Provide the [x, y] coordinate of the cell's center where the given text is located.  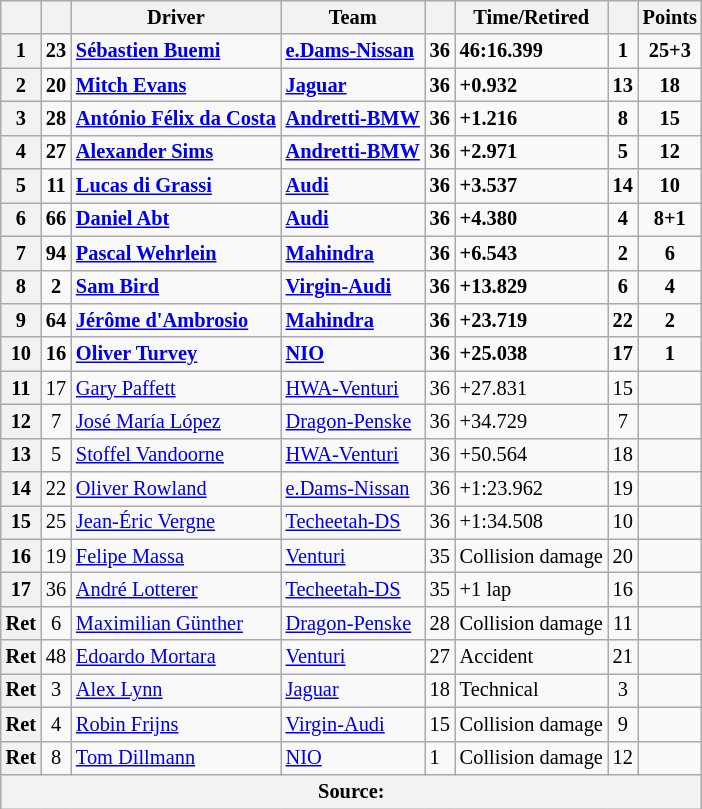
+13.829 [532, 287]
+1:34.508 [532, 522]
94 [56, 253]
+34.729 [532, 421]
Mitch Evans [176, 85]
48 [56, 657]
Source: [352, 791]
Alexander Sims [176, 152]
+0.932 [532, 85]
+1.216 [532, 118]
José María López [176, 421]
Gary Paffett [176, 388]
21 [623, 657]
+3.537 [532, 186]
Edoardo Mortara [176, 657]
23 [56, 51]
Maximilian Günther [176, 623]
Daniel Abt [176, 219]
66 [56, 219]
Stoffel Vandoorne [176, 455]
+1 lap [532, 589]
Oliver Rowland [176, 489]
Driver [176, 17]
Pascal Wehrlein [176, 253]
Time/Retired [532, 17]
64 [56, 320]
Oliver Turvey [176, 354]
+4.380 [532, 219]
+50.564 [532, 455]
Alex Lynn [176, 690]
+23.719 [532, 320]
46:16.399 [532, 51]
Lucas di Grassi [176, 186]
Jérôme d'Ambrosio [176, 320]
25 [56, 522]
Accident [532, 657]
Technical [532, 690]
+27.831 [532, 388]
Jean-Éric Vergne [176, 522]
André Lotterer [176, 589]
Team [353, 17]
Sébastien Buemi [176, 51]
Sam Bird [176, 287]
Robin Frijns [176, 724]
António Félix da Costa [176, 118]
8+1 [670, 219]
Points [670, 17]
+2.971 [532, 152]
+6.543 [532, 253]
25+3 [670, 51]
Tom Dillmann [176, 758]
+25.038 [532, 354]
Felipe Massa [176, 556]
+1:23.962 [532, 489]
